Locate the cell with the specified text and output its (X, Y) center coordinate. 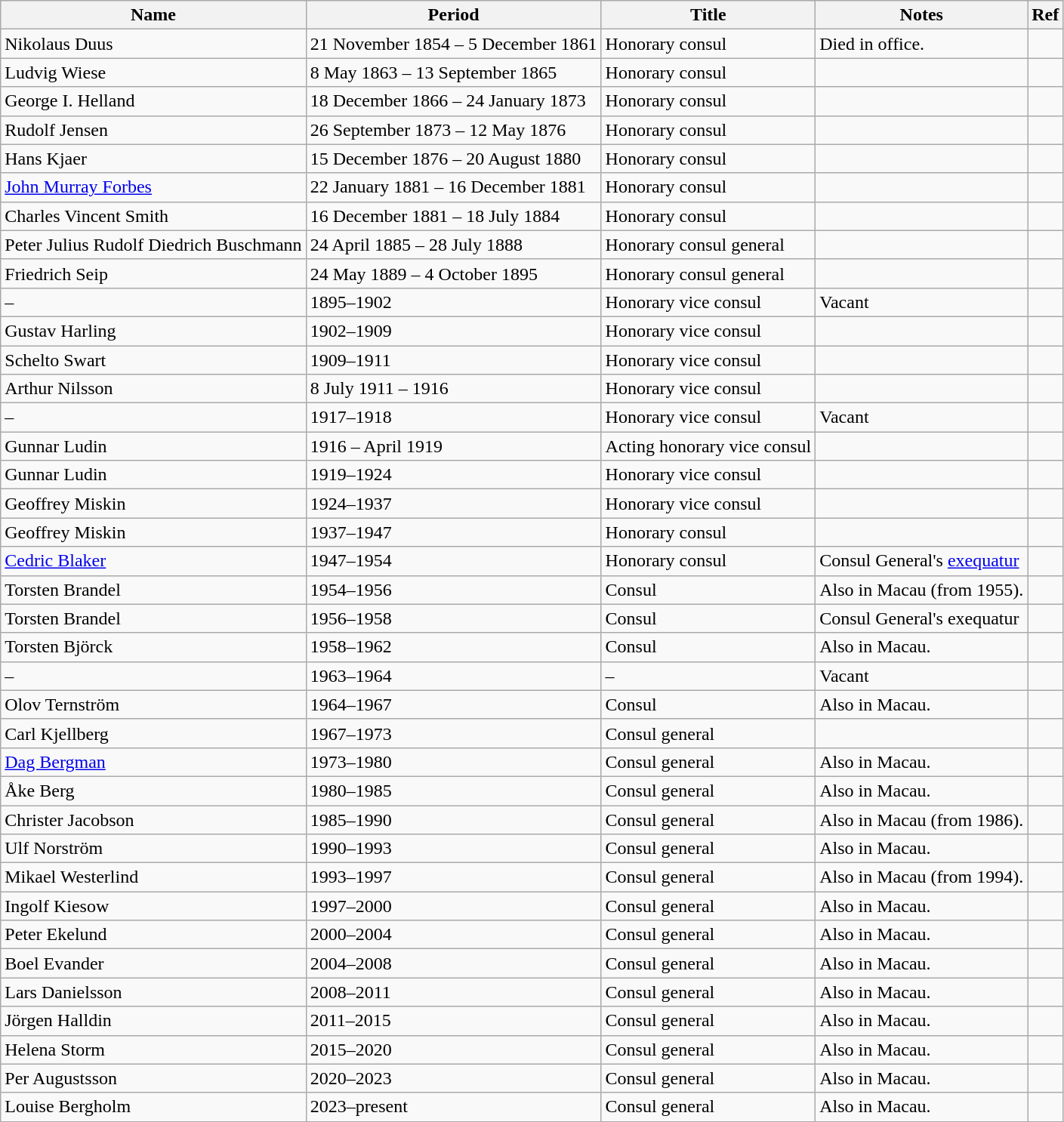
1967–1973 (453, 733)
24 May 1889 – 4 October 1895 (453, 273)
Friedrich Seip (153, 273)
2015–2020 (453, 1050)
Olov Ternström (153, 704)
Louise Bergholm (153, 1107)
Gustav Harling (153, 331)
Arthur Nilsson (153, 389)
2023–present (453, 1107)
1985–1990 (453, 819)
Period (453, 15)
2008–2011 (453, 992)
Ingolf Kiesow (153, 906)
Name (153, 15)
Hans Kjaer (153, 159)
18 December 1866 – 24 January 1873 (453, 101)
Peter Ekelund (153, 935)
1895–1902 (453, 302)
1993–1997 (453, 877)
1947–1954 (453, 561)
George I. Helland (153, 101)
Charles Vincent Smith (153, 216)
1997–2000 (453, 906)
1924–1937 (453, 504)
21 November 1854 – 5 December 1861 (453, 44)
Carl Kjellberg (153, 733)
1919–1924 (453, 475)
Jörgen Halldin (153, 1021)
Boel Evander (153, 963)
8 July 1911 – 1916 (453, 389)
Helena Storm (153, 1050)
15 December 1876 – 20 August 1880 (453, 159)
Schelto Swart (153, 360)
1963–1964 (453, 676)
2011–2015 (453, 1021)
Title (708, 15)
1958–1962 (453, 647)
1973–1980 (453, 762)
Ulf Norström (153, 849)
Cedric Blaker (153, 561)
Died in office. (921, 44)
8 May 1863 – 13 September 1865 (453, 72)
Åke Berg (153, 791)
1954–1956 (453, 590)
Nikolaus Duus (153, 44)
Christer Jacobson (153, 819)
26 September 1873 – 12 May 1876 (453, 130)
2000–2004 (453, 935)
24 April 1885 – 28 July 1888 (453, 245)
Mikael Westerlind (153, 877)
Rudolf Jensen (153, 130)
22 January 1881 – 16 December 1881 (453, 187)
1964–1967 (453, 704)
John Murray Forbes (153, 187)
Also in Macau (from 1955). (921, 590)
Lars Danielsson (153, 992)
16 December 1881 – 18 July 1884 (453, 216)
Also in Macau (from 1994). (921, 877)
1937–1947 (453, 532)
Peter Julius Rudolf Diedrich Buschmann (153, 245)
1990–1993 (453, 849)
1916 – April 1919 (453, 446)
1902–1909 (453, 331)
Ref (1045, 15)
1917–1918 (453, 418)
Acting honorary vice consul (708, 446)
Per Augustsson (153, 1078)
1980–1985 (453, 791)
2004–2008 (453, 963)
Also in Macau (from 1986). (921, 819)
2020–2023 (453, 1078)
1956–1958 (453, 618)
Torsten Björck (153, 647)
Notes (921, 15)
Ludvig Wiese (153, 72)
1909–1911 (453, 360)
Dag Bergman (153, 762)
